From the cell containing the given text, extract its center point as [X, Y] coordinate. 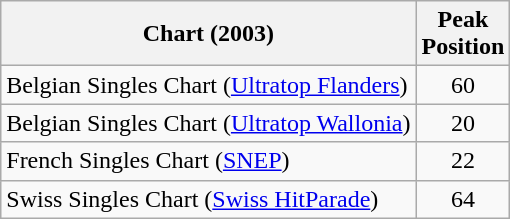
French Singles Chart (SNEP) [208, 161]
64 [463, 199]
22 [463, 161]
20 [463, 123]
60 [463, 85]
PeakPosition [463, 34]
Chart (2003) [208, 34]
Swiss Singles Chart (Swiss HitParade) [208, 199]
Belgian Singles Chart (Ultratop Flanders) [208, 85]
Belgian Singles Chart (Ultratop Wallonia) [208, 123]
